Return (X, Y) of the center of cell containing provided text 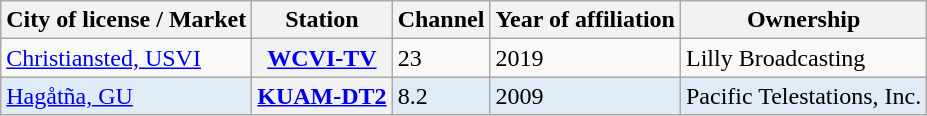
WCVI-TV (322, 58)
Channel (441, 20)
8.2 (441, 96)
2019 (586, 58)
Hagåtña, GU (126, 96)
Station (322, 20)
2009 (586, 96)
Pacific Telestations, Inc. (803, 96)
23 (441, 58)
KUAM-DT2 (322, 96)
City of license / Market (126, 20)
Year of affiliation (586, 20)
Lilly Broadcasting (803, 58)
Christiansted, USVI (126, 58)
Ownership (803, 20)
